Find where the given text appears and provide that cell's center as [X, Y] coordinate. 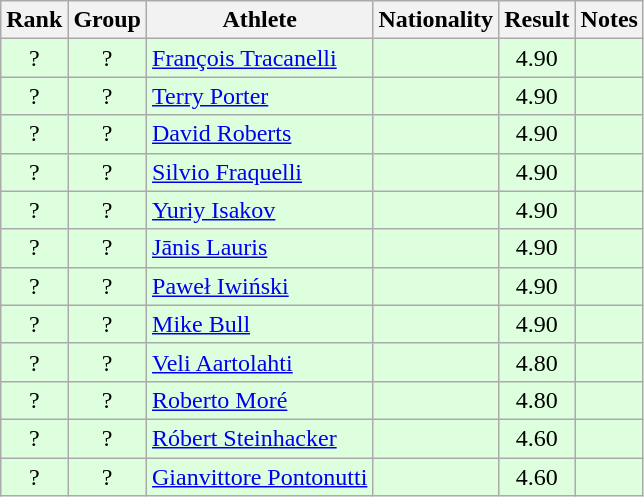
Roberto Moré [260, 400]
Terry Porter [260, 96]
Yuriy Isakov [260, 210]
Paweł Iwiński [260, 286]
Gianvittore Pontonutti [260, 477]
Rank [34, 20]
François Tracanelli [260, 58]
David Roberts [260, 134]
Notes [609, 20]
Athlete [260, 20]
Veli Aartolahti [260, 362]
Jānis Lauris [260, 248]
Result [537, 20]
Mike Bull [260, 324]
Nationality [436, 20]
Silvio Fraquelli [260, 172]
Group [108, 20]
Róbert Steinhacker [260, 438]
